Return (x, y) of the center of cell containing provided text 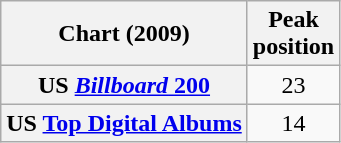
Peakposition (293, 34)
Chart (2009) (124, 34)
14 (293, 123)
US Billboard 200 (124, 85)
23 (293, 85)
US Top Digital Albums (124, 123)
